Identify which cell holds the provided text, then report its (X, Y) central coordinate. 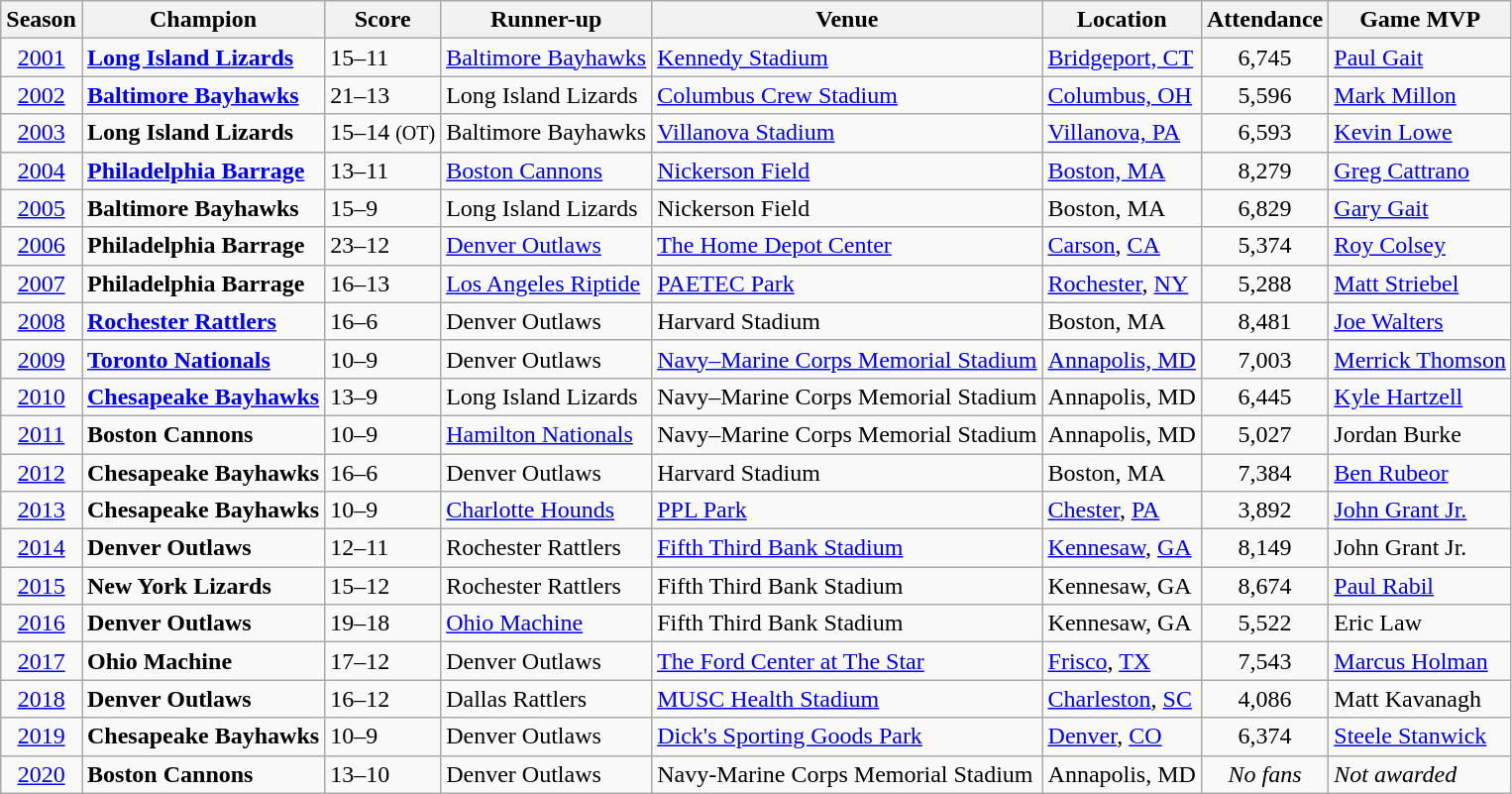
Rochester, NY (1122, 284)
Kyle Hartzell (1421, 397)
Joe Walters (1421, 321)
6,593 (1264, 133)
8,149 (1264, 548)
2005 (42, 208)
Gary Gait (1421, 208)
17–12 (382, 661)
Paul Rabil (1421, 586)
2016 (42, 624)
Hamilton Nationals (547, 434)
Roy Colsey (1421, 246)
Denver, CO (1122, 737)
2006 (42, 246)
2015 (42, 586)
Mark Millon (1421, 95)
5,596 (1264, 95)
5,374 (1264, 246)
Merrick Thomson (1421, 359)
2017 (42, 661)
Dick's Sporting Goods Park (847, 737)
2007 (42, 284)
Kennedy Stadium (847, 57)
Venue (847, 20)
New York Lizards (202, 586)
5,027 (1264, 434)
2009 (42, 359)
Chester, PA (1122, 510)
Marcus Holman (1421, 661)
Columbus Crew Stadium (847, 95)
PAETEC Park (847, 284)
8,674 (1264, 586)
Eric Law (1421, 624)
Columbus, OH (1122, 95)
Score (382, 20)
12–11 (382, 548)
MUSC Health Stadium (847, 699)
2012 (42, 473)
21–13 (382, 95)
6,445 (1264, 397)
3,892 (1264, 510)
13–9 (382, 397)
The Home Depot Center (847, 246)
2018 (42, 699)
Not awarded (1421, 774)
6,374 (1264, 737)
Champion (202, 20)
Paul Gait (1421, 57)
8,481 (1264, 321)
Los Angeles Riptide (547, 284)
2003 (42, 133)
2020 (42, 774)
No fans (1264, 774)
Matt Kavanagh (1421, 699)
Charleston, SC (1122, 699)
Navy-Marine Corps Memorial Stadium (847, 774)
Ben Rubeor (1421, 473)
15–9 (382, 208)
5,288 (1264, 284)
2004 (42, 170)
Toronto Nationals (202, 359)
16–13 (382, 284)
13–11 (382, 170)
Kevin Lowe (1421, 133)
2001 (42, 57)
Dallas Rattlers (547, 699)
2008 (42, 321)
Frisco, TX (1122, 661)
The Ford Center at The Star (847, 661)
2011 (42, 434)
7,543 (1264, 661)
6,745 (1264, 57)
15–14 (OT) (382, 133)
Attendance (1264, 20)
Jordan Burke (1421, 434)
2010 (42, 397)
Greg Cattrano (1421, 170)
16–12 (382, 699)
19–18 (382, 624)
8,279 (1264, 170)
Carson, CA (1122, 246)
2014 (42, 548)
Villanova, PA (1122, 133)
23–12 (382, 246)
2013 (42, 510)
Charlotte Hounds (547, 510)
PPL Park (847, 510)
4,086 (1264, 699)
13–10 (382, 774)
15–12 (382, 586)
15–11 (382, 57)
5,522 (1264, 624)
2019 (42, 737)
6,829 (1264, 208)
Matt Striebel (1421, 284)
Bridgeport, CT (1122, 57)
Runner-up (547, 20)
Season (42, 20)
Game MVP (1421, 20)
2002 (42, 95)
Location (1122, 20)
Steele Stanwick (1421, 737)
7,384 (1264, 473)
Villanova Stadium (847, 133)
7,003 (1264, 359)
